From the cell containing the given text, extract its center point as (x, y) coordinate. 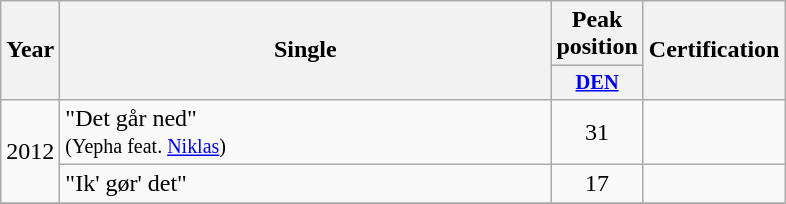
Certification (714, 50)
2012 (30, 150)
Peak position (597, 34)
"Det går ned" (Yepha feat. Niklas) (306, 132)
Single (306, 50)
31 (597, 132)
Year (30, 50)
DEN (597, 83)
17 (597, 184)
"Ik' gør' det" (306, 184)
